Extract the (x, y) coordinate from the center of the cell holding the provided text.  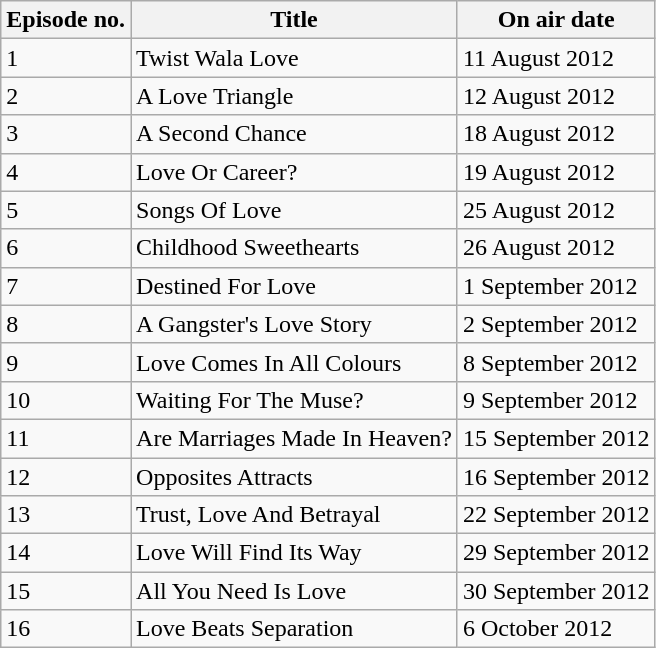
26 August 2012 (556, 248)
Episode no. (66, 20)
Title (294, 20)
A Love Triangle (294, 96)
12 August 2012 (556, 96)
2 September 2012 (556, 324)
Love Beats Separation (294, 629)
19 August 2012 (556, 172)
15 (66, 591)
11 (66, 438)
16 September 2012 (556, 477)
3 (66, 134)
15 September 2012 (556, 438)
4 (66, 172)
14 (66, 553)
Twist Wala Love (294, 58)
1 September 2012 (556, 286)
7 (66, 286)
6 October 2012 (556, 629)
Trust, Love And Betrayal (294, 515)
2 (66, 96)
Waiting For The Muse? (294, 400)
Songs Of Love (294, 210)
30 September 2012 (556, 591)
Opposites Attracts (294, 477)
5 (66, 210)
13 (66, 515)
Love Will Find Its Way (294, 553)
Destined For Love (294, 286)
All You Need Is Love (294, 591)
A Second Chance (294, 134)
Are Marriages Made In Heaven? (294, 438)
8 September 2012 (556, 362)
1 (66, 58)
18 August 2012 (556, 134)
6 (66, 248)
10 (66, 400)
A Gangster's Love Story (294, 324)
Childhood Sweethearts (294, 248)
12 (66, 477)
22 September 2012 (556, 515)
Love Or Career? (294, 172)
11 August 2012 (556, 58)
9 (66, 362)
On air date (556, 20)
29 September 2012 (556, 553)
9 September 2012 (556, 400)
25 August 2012 (556, 210)
8 (66, 324)
Love Comes In All Colours (294, 362)
16 (66, 629)
